Find where the given text appears and provide that cell's center as [X, Y] coordinate. 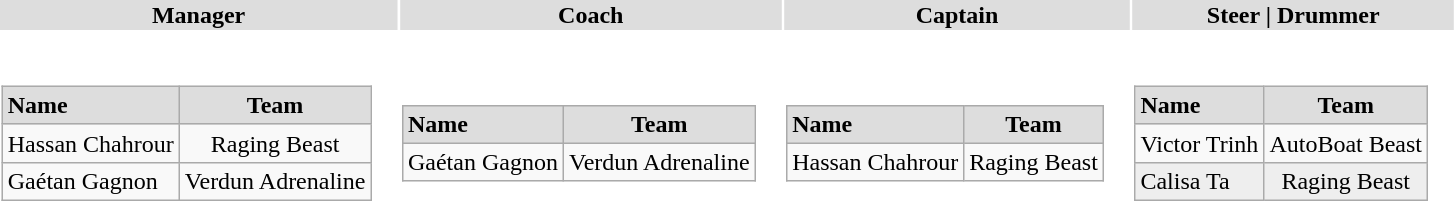
Steer | Drummer [1294, 15]
Coach [590, 15]
Manager [198, 15]
AutoBoat Beast [1346, 143]
Calisa Ta [1200, 181]
Victor Trinh [1200, 143]
Captain [956, 15]
